Search for the cell housing the specified text and yield its [X, Y] center coordinate. 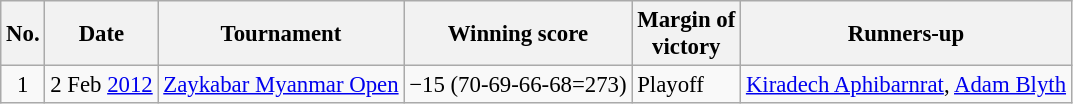
2 Feb 2012 [102, 85]
Runners-up [906, 34]
1 [23, 85]
−15 (70-69-66-68=273) [518, 85]
Tournament [281, 34]
Kiradech Aphibarnrat, Adam Blyth [906, 85]
Zaykabar Myanmar Open [281, 85]
Date [102, 34]
Margin ofvictory [686, 34]
Playoff [686, 85]
Winning score [518, 34]
No. [23, 34]
